Search for the cell housing the specified text and yield its (x, y) center coordinate. 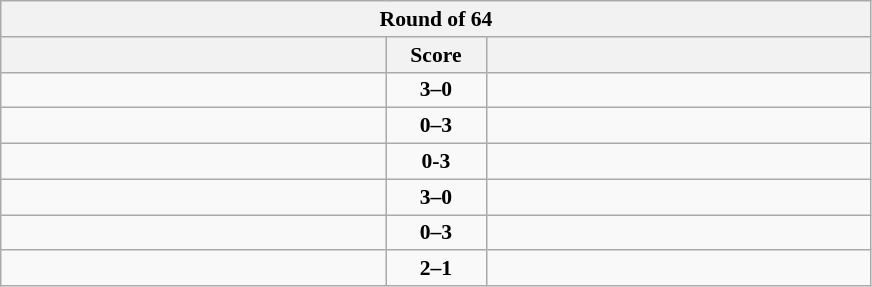
Score (436, 55)
Round of 64 (436, 19)
0-3 (436, 162)
2–1 (436, 269)
